Find where the given text appears and provide that cell's center as (X, Y) coordinate. 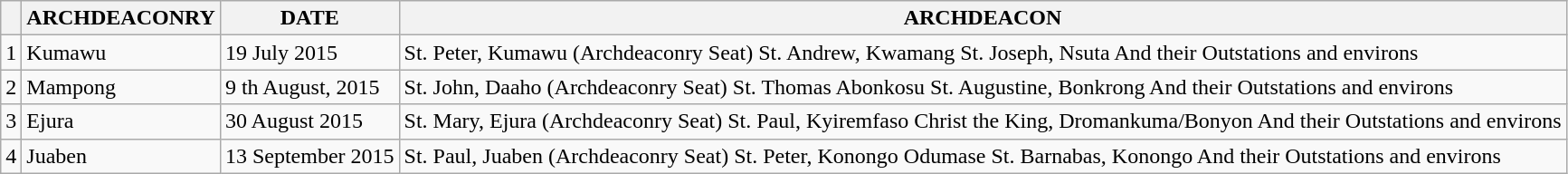
1 (11, 53)
ARCHDEACONRY (121, 18)
30 August 2015 (309, 121)
St. John, Daaho (Archdeaconry Seat) St. Thomas Abonkosu St. Augustine, Bonkrong And their Outstations and environs (983, 87)
3 (11, 121)
4 (11, 156)
St. Peter, Kumawu (Archdeaconry Seat) St. Andrew, Kwamang St. Joseph, Nsuta And their Outstations and environs (983, 53)
St. Paul, Juaben (Archdeaconry Seat) St. Peter, Konongo Odumase St. Barnabas, Konongo And their Outstations and environs (983, 156)
Juaben (121, 156)
Ejura (121, 121)
ARCHDEACON (983, 18)
St. Mary, Ejura (Archdeaconry Seat) St. Paul, Kyiremfaso Christ the King, Dromankuma/Bonyon And their Outstations and environs (983, 121)
Kumawu (121, 53)
13 September 2015 (309, 156)
2 (11, 87)
DATE (309, 18)
9 th August, 2015 (309, 87)
Mampong (121, 87)
19 July 2015 (309, 53)
